Provide the [X, Y] coordinate of the cell's center where the given text is located.  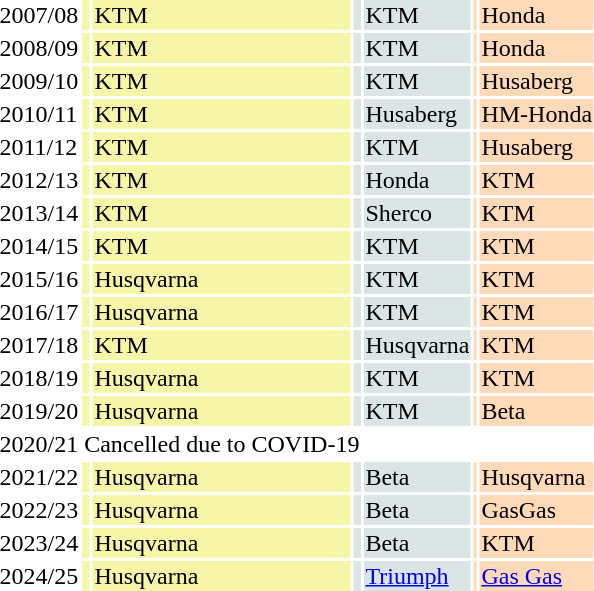
HM-Honda [537, 114]
Gas Gas [537, 576]
GasGas [537, 510]
Triumph [418, 576]
Sherco [418, 213]
Cancelled due to COVID-19 [222, 444]
